Search for the cell housing the specified text and yield its [x, y] center coordinate. 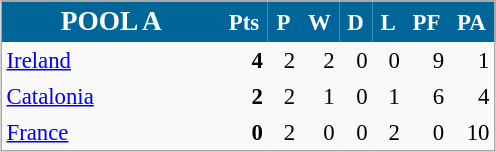
POOL A [110, 22]
Pts [244, 22]
France [110, 132]
L [388, 22]
P [283, 22]
Ireland [110, 60]
9 [426, 60]
10 [472, 132]
D [356, 22]
Catalonia [110, 96]
6 [426, 96]
PF [426, 22]
W [320, 22]
PA [472, 22]
